From the cell containing the given text, extract its center point as (X, Y) coordinate. 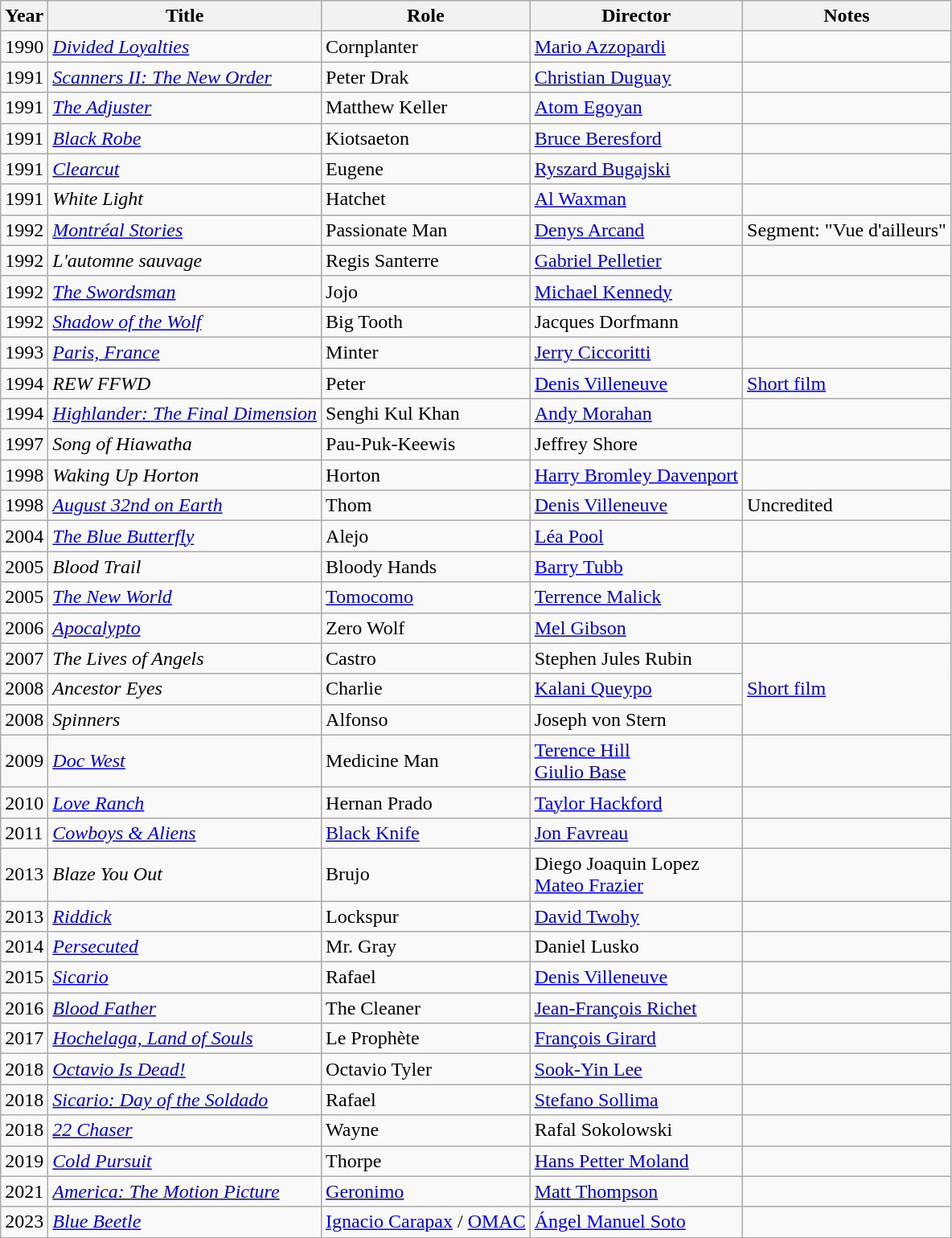
2009 (24, 760)
Stephen Jules Rubin (636, 658)
2017 (24, 1039)
Hochelaga, Land of Souls (185, 1039)
Matt Thompson (636, 1191)
Segment: "Vue d'ailleurs" (847, 230)
2014 (24, 947)
Kiotsaeton (426, 138)
Andy Morahan (636, 414)
Matthew Keller (426, 108)
Jean-François Richet (636, 1008)
Geronimo (426, 1191)
Peter (426, 383)
Divided Loyalties (185, 47)
Peter Drak (426, 77)
Eugene (426, 169)
Bruce Beresford (636, 138)
Léa Pool (636, 536)
Uncredited (847, 506)
Medicine Man (426, 760)
The Cleaner (426, 1008)
Waking Up Horton (185, 475)
Gabriel Pelletier (636, 260)
Sicario (185, 978)
Persecuted (185, 947)
1997 (24, 445)
White Light (185, 199)
Doc West (185, 760)
Notes (847, 16)
Le Prophète (426, 1039)
Tomocomo (426, 597)
Pau-Puk-Keewis (426, 445)
2023 (24, 1222)
Rafal Sokolowski (636, 1130)
Charlie (426, 689)
Mr. Gray (426, 947)
2010 (24, 802)
François Girard (636, 1039)
Christian Duguay (636, 77)
Paris, France (185, 352)
Hernan Prado (426, 802)
Thom (426, 506)
August 32nd on Earth (185, 506)
Sicario: Day of the Soldado (185, 1100)
1993 (24, 352)
2004 (24, 536)
22 Chaser (185, 1130)
Thorpe (426, 1161)
Blood Father (185, 1008)
Daniel Lusko (636, 947)
Terrence Malick (636, 597)
Mel Gibson (636, 628)
The Lives of Angels (185, 658)
Ángel Manuel Soto (636, 1222)
REW FFWD (185, 383)
Highlander: The Final Dimension (185, 414)
Stefano Sollima (636, 1100)
Al Waxman (636, 199)
Riddick (185, 916)
Jacques Dorfmann (636, 322)
Kalani Queypo (636, 689)
Role (426, 16)
Octavio Tyler (426, 1069)
Joseph von Stern (636, 719)
2016 (24, 1008)
2006 (24, 628)
Zero Wolf (426, 628)
Cowboys & Aliens (185, 833)
Scanners II: The New Order (185, 77)
Blaze You Out (185, 875)
Love Ranch (185, 802)
Mario Azzopardi (636, 47)
Ancestor Eyes (185, 689)
Brujo (426, 875)
1990 (24, 47)
Shadow of the Wolf (185, 322)
Ignacio Carapax / OMAC (426, 1222)
Jon Favreau (636, 833)
The Adjuster (185, 108)
Bloody Hands (426, 567)
Montréal Stories (185, 230)
Song of Hiawatha (185, 445)
Senghi Kul Khan (426, 414)
2021 (24, 1191)
Apocalypto (185, 628)
Blue Beetle (185, 1222)
Black Knife (426, 833)
Taylor Hackford (636, 802)
Hans Petter Moland (636, 1161)
The Blue Butterfly (185, 536)
Alejo (426, 536)
Clearcut (185, 169)
Wayne (426, 1130)
Title (185, 16)
Atom Egoyan (636, 108)
Passionate Man (426, 230)
The Swordsman (185, 291)
Blood Trail (185, 567)
Ryszard Bugajski (636, 169)
Jerry Ciccoritti (636, 352)
Regis Santerre (426, 260)
Hatchet (426, 199)
Cold Pursuit (185, 1161)
Cornplanter (426, 47)
Jeffrey Shore (636, 445)
Octavio Is Dead! (185, 1069)
Minter (426, 352)
Jojo (426, 291)
Castro (426, 658)
America: The Motion Picture (185, 1191)
Sook-Yin Lee (636, 1069)
2015 (24, 978)
2019 (24, 1161)
Diego Joaquin LopezMateo Frazier (636, 875)
The New World (185, 597)
Denys Arcand (636, 230)
L'automne sauvage (185, 260)
2007 (24, 658)
Horton (426, 475)
2011 (24, 833)
Lockspur (426, 916)
Black Robe (185, 138)
Director (636, 16)
Terence HillGiulio Base (636, 760)
Harry Bromley Davenport (636, 475)
Year (24, 16)
David Twohy (636, 916)
Michael Kennedy (636, 291)
Alfonso (426, 719)
Spinners (185, 719)
Barry Tubb (636, 567)
Big Tooth (426, 322)
